Output the (X, Y) coordinate of the center of the cell containing the given text.  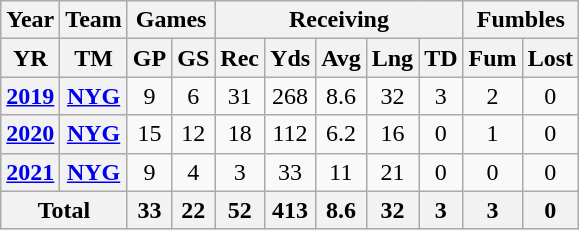
Avg (342, 58)
18 (240, 134)
15 (149, 134)
Games (170, 20)
YR (30, 58)
52 (240, 210)
112 (290, 134)
22 (194, 210)
21 (392, 172)
2 (492, 96)
11 (342, 172)
1 (492, 134)
Rec (240, 58)
Lng (392, 58)
Yds (290, 58)
Year (30, 20)
Team (94, 20)
2019 (30, 96)
16 (392, 134)
TM (94, 58)
2020 (30, 134)
6.2 (342, 134)
Fumbles (520, 20)
Lost (550, 58)
6 (194, 96)
GP (149, 58)
413 (290, 210)
Receiving (339, 20)
268 (290, 96)
Total (64, 210)
31 (240, 96)
4 (194, 172)
12 (194, 134)
Fum (492, 58)
TD (441, 58)
GS (194, 58)
2021 (30, 172)
